From the cell containing the given text, extract its center point as (X, Y) coordinate. 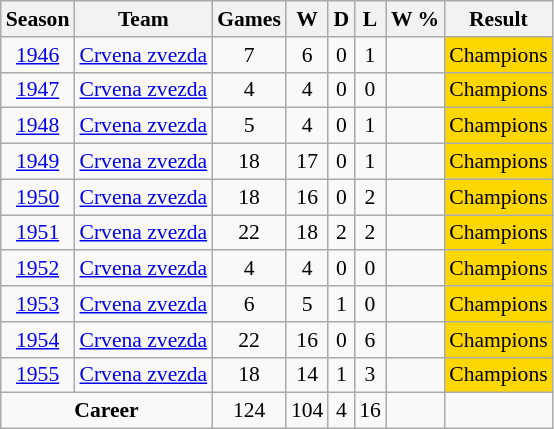
Games (249, 19)
L (370, 19)
1952 (38, 269)
Result (498, 19)
1954 (38, 340)
104 (308, 411)
3 (370, 375)
W % (415, 19)
124 (249, 411)
Team (143, 19)
1948 (38, 126)
1949 (38, 162)
1947 (38, 90)
1951 (38, 233)
7 (249, 55)
1946 (38, 55)
Season (38, 19)
14 (308, 375)
D (341, 19)
W (308, 19)
17 (308, 162)
1950 (38, 197)
Career (106, 411)
1953 (38, 304)
1955 (38, 375)
